For the text-containing cell, return its midpoint in [x, y] coordinate format. 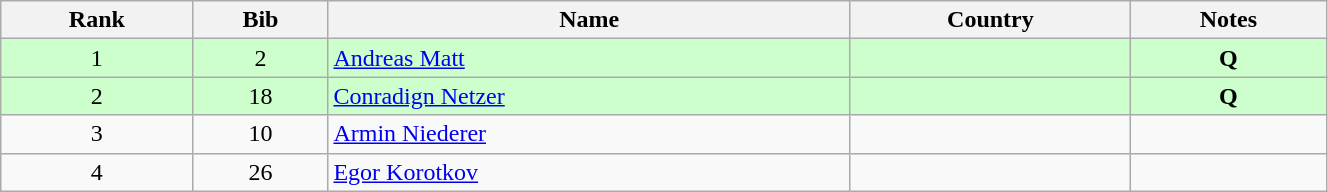
Armin Niederer [589, 134]
Bib [260, 20]
Notes [1228, 20]
Name [589, 20]
Egor Korotkov [589, 172]
Conradign Netzer [589, 96]
10 [260, 134]
Country [990, 20]
Andreas Matt [589, 58]
1 [97, 58]
3 [97, 134]
18 [260, 96]
26 [260, 172]
Rank [97, 20]
4 [97, 172]
